Return [x, y] of the center of cell containing provided text 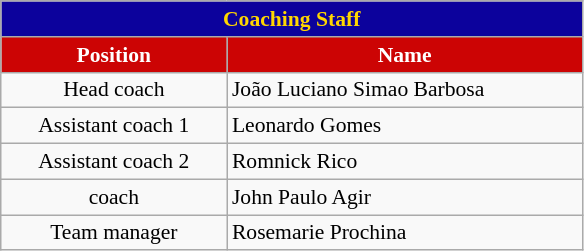
Romnick Rico [405, 162]
coach [114, 197]
Assistant coach 2 [114, 162]
Assistant coach 1 [114, 126]
Leonardo Gomes [405, 126]
Head coach [114, 90]
John Paulo Agir [405, 197]
João Luciano Simao Barbosa [405, 90]
Position [114, 55]
Team manager [114, 233]
Coaching Staff [292, 19]
Rosemarie Prochina [405, 233]
Name [405, 55]
